Determine the [x, y] coordinate at the center of the cell enclosing the given text.  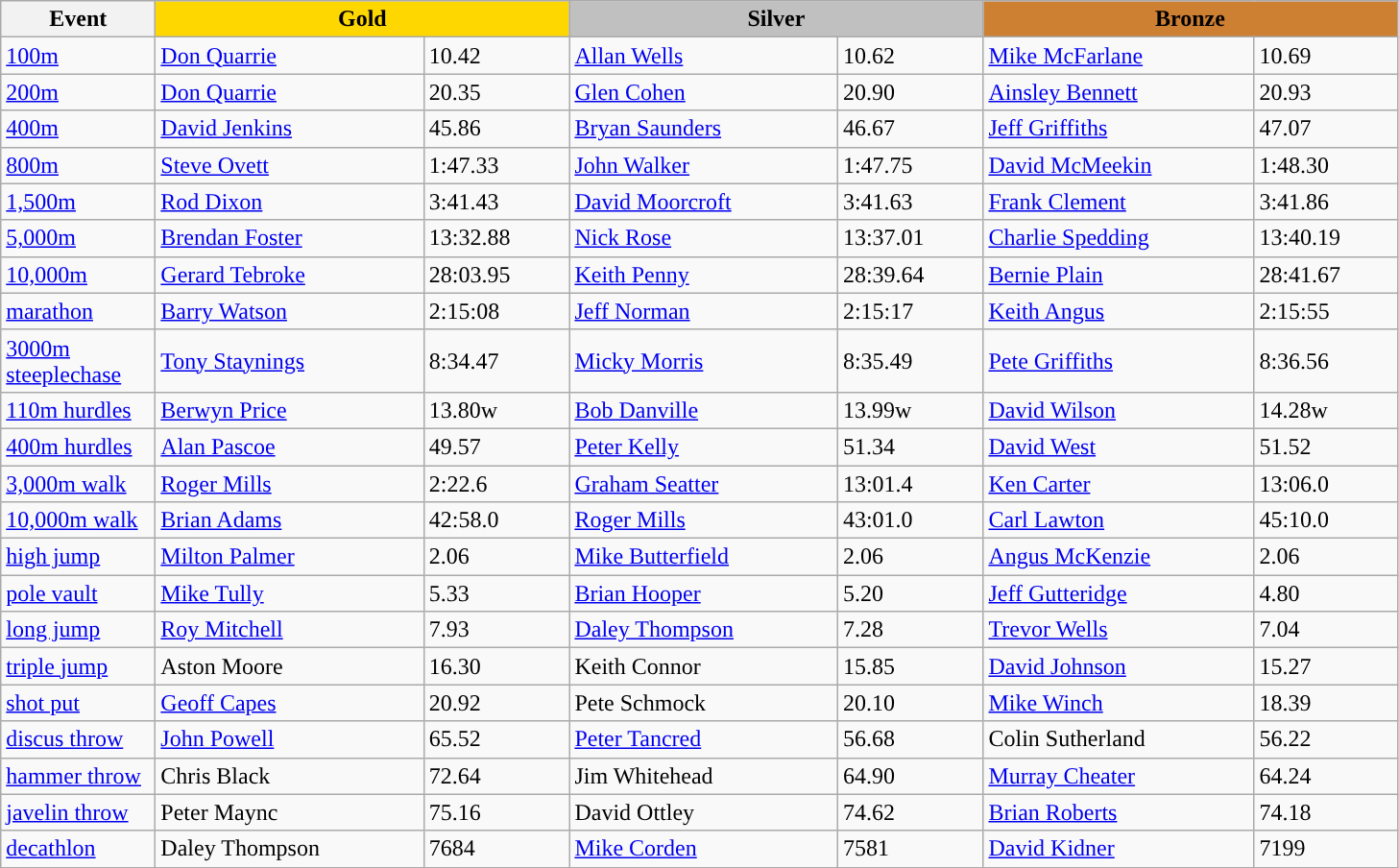
John Walker [704, 165]
Silver [776, 19]
Nick Rose [704, 238]
Jeff Norman [704, 311]
74.18 [1325, 812]
45:10.0 [1325, 520]
shot put [79, 703]
5.33 [496, 593]
20.35 [496, 92]
7.04 [1325, 630]
20.10 [910, 703]
74.62 [910, 812]
200m [79, 92]
high jump [79, 557]
13:40.19 [1325, 238]
3:41.63 [910, 202]
1:48.30 [1325, 165]
Jeff Gutteridge [1119, 593]
Mike McFarlane [1119, 56]
Bronze [1191, 19]
13:32.88 [496, 238]
Peter Tancred [704, 739]
Gerard Tebroke [290, 275]
64.24 [1325, 776]
20.90 [910, 92]
triple jump [79, 666]
David Ottley [704, 812]
John Powell [290, 739]
45.86 [496, 129]
8:36.56 [1325, 361]
3:41.43 [496, 202]
400m hurdles [79, 446]
Geoff Capes [290, 703]
20.92 [496, 703]
David Moorcroft [704, 202]
7199 [1325, 849]
7581 [910, 849]
Milton Palmer [290, 557]
David Johnson [1119, 666]
Colin Sutherland [1119, 739]
10,000m walk [79, 520]
3000m steeplechase [79, 361]
5.20 [910, 593]
56.68 [910, 739]
Jeff Griffiths [1119, 129]
David Kidner [1119, 849]
Ainsley Bennett [1119, 92]
Tony Staynings [290, 361]
65.52 [496, 739]
David Wilson [1119, 410]
800m [79, 165]
Peter Kelly [704, 446]
16.30 [496, 666]
13:06.0 [1325, 483]
13:37.01 [910, 238]
Event [79, 19]
Peter Maync [290, 812]
10.42 [496, 56]
10.62 [910, 56]
110m hurdles [79, 410]
Alan Pascoe [290, 446]
56.22 [1325, 739]
15.27 [1325, 666]
David McMeekin [1119, 165]
Chris Black [290, 776]
Graham Seatter [704, 483]
49.57 [496, 446]
20.93 [1325, 92]
15.85 [910, 666]
decathlon [79, 849]
10.69 [1325, 56]
Mike Corden [704, 849]
47.07 [1325, 129]
Mike Winch [1119, 703]
75.16 [496, 812]
13.99w [910, 410]
3,000m walk [79, 483]
Gold [363, 19]
Barry Watson [290, 311]
7684 [496, 849]
Frank Clement [1119, 202]
4.80 [1325, 593]
43:01.0 [910, 520]
7.93 [496, 630]
51.34 [910, 446]
3:41.86 [1325, 202]
42:58.0 [496, 520]
Charlie Spedding [1119, 238]
Steve Ovett [290, 165]
Micky Morris [704, 361]
Pete Schmock [704, 703]
Keith Penny [704, 275]
28:03.95 [496, 275]
Bryan Saunders [704, 129]
Glen Cohen [704, 92]
Bernie Plain [1119, 275]
28:41.67 [1325, 275]
13.80w [496, 410]
28:39.64 [910, 275]
javelin throw [79, 812]
72.64 [496, 776]
Roy Mitchell [290, 630]
Brendan Foster [290, 238]
Pete Griffiths [1119, 361]
64.90 [910, 776]
Berwyn Price [290, 410]
Carl Lawton [1119, 520]
Jim Whitehead [704, 776]
Rod Dixon [290, 202]
David Jenkins [290, 129]
Brian Hooper [704, 593]
100m [79, 56]
David West [1119, 446]
Keith Connor [704, 666]
Aston Moore [290, 666]
Brian Adams [290, 520]
Angus McKenzie [1119, 557]
marathon [79, 311]
1:47.33 [496, 165]
8:35.49 [910, 361]
2:22.6 [496, 483]
2:15:55 [1325, 311]
Mike Butterfield [704, 557]
pole vault [79, 593]
400m [79, 129]
Murray Cheater [1119, 776]
Brian Roberts [1119, 812]
18.39 [1325, 703]
Keith Angus [1119, 311]
8:34.47 [496, 361]
10,000m [79, 275]
7.28 [910, 630]
discus throw [79, 739]
2:15:17 [910, 311]
14.28w [1325, 410]
Ken Carter [1119, 483]
long jump [79, 630]
1,500m [79, 202]
1:47.75 [910, 165]
13:01.4 [910, 483]
Bob Danville [704, 410]
5,000m [79, 238]
Mike Tully [290, 593]
Allan Wells [704, 56]
2:15:08 [496, 311]
51.52 [1325, 446]
Trevor Wells [1119, 630]
46.67 [910, 129]
hammer throw [79, 776]
